Provide the (X, Y) coordinate of the cell's center where the given text is located.  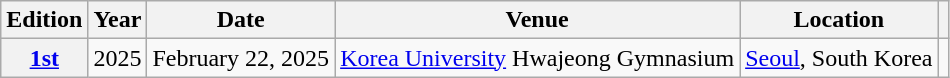
Edition (44, 20)
2025 (118, 58)
Year (118, 20)
Venue (538, 20)
Korea University Hwajeong Gymnasium (538, 58)
Date (241, 20)
Location (839, 20)
Seoul, South Korea (839, 58)
1st (44, 58)
February 22, 2025 (241, 58)
